Provide the (x, y) coordinate of the cell's center where the given text is located.  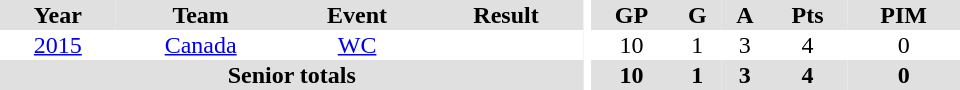
A (745, 15)
Canada (201, 45)
Team (201, 15)
Year (58, 15)
PIM (904, 15)
2015 (58, 45)
G (698, 15)
Pts (808, 15)
GP (631, 15)
Senior totals (292, 75)
Result (506, 15)
WC (358, 45)
Event (358, 15)
